Return the (x, y) coordinate for the center point of the cell that contains the specified text.  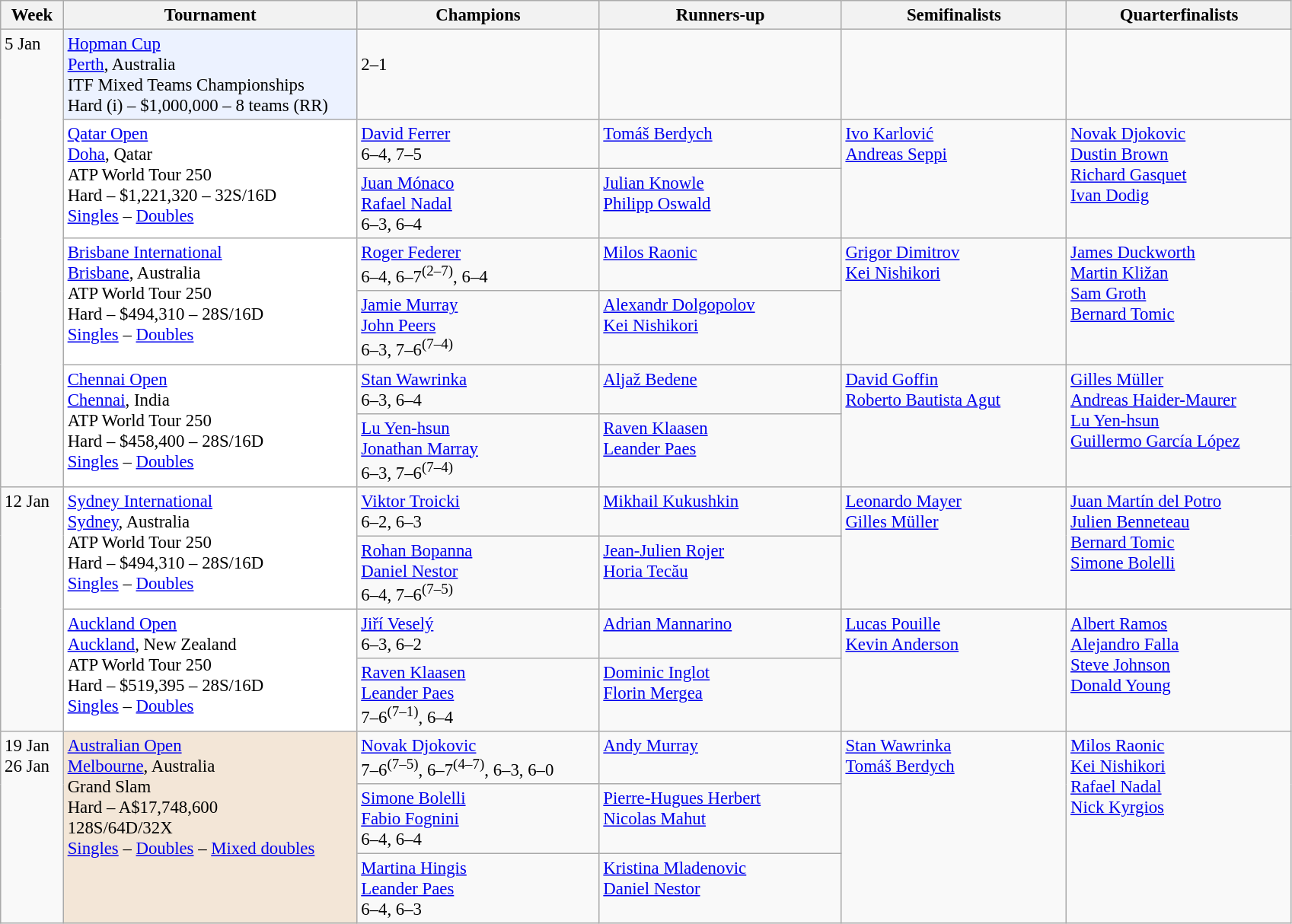
James Duckworth Martin Kližan Sam Groth Bernard Tomic (1179, 301)
Simone Bolelli Fabio Fognini6–4, 6–4 (478, 819)
Juan Martín del Potro Julien Benneteau Bernard Tomic Simone Bolelli (1179, 548)
Alexandr Dolgopolov Kei Nishikori (720, 327)
David Goffin Roberto Bautista Agut (954, 426)
Rohan Bopanna Daniel Nestor 6–4, 7–6(7–5) (478, 572)
Lu Yen-hsun Jonathan Marray6–3, 7–6(7–4) (478, 450)
Milos Raonic (720, 265)
Kristina Mladenovic Daniel Nestor (720, 889)
Auckland Open Auckland, New ZealandATP World Tour 250Hard – $519,395 – 28S/16D Singles – Doubles (210, 670)
Runners-up (720, 15)
Milos Raonic Kei Nishikori Rafael Nadal Nick Kyrgios (1179, 827)
Jiří Veselý 6–3, 6–2 (478, 633)
Hopman CupPerth, AustraliaITF Mixed Teams Championships Hard (i) – $1,000,000 – 8 teams (RR) (210, 75)
Champions (478, 15)
Tournament (210, 15)
Pierre-Hugues Herbert Nicolas Mahut (720, 819)
Adrian Mannarino (720, 633)
12 Jan (32, 609)
Leonardo Mayer Gilles Müller (954, 548)
Andy Murray (720, 758)
Semifinalists (954, 15)
Australian Open Melbourne, AustraliaGrand SlamHard – A$17,748,600128S/64D/32XSingles – Doubles – Mixed doubles (210, 827)
Dominic Inglot Florin Mergea (720, 695)
Mikhail Kukushkin (720, 511)
Albert Ramos Alejandro Falla Steve Johnson Donald Young (1179, 670)
Viktor Troicki 6–2, 6–3 (478, 511)
Raven Klaasen Leander Paes 7–6(7–1), 6–4 (478, 695)
Novak Djokovic 7–6(7–5), 6–7(4–7), 6–3, 6–0 (478, 758)
Martina Hingis Leander Paes6–4, 6–3 (478, 889)
Brisbane International Brisbane, AustraliaATP World Tour 250Hard – $494,310 – 28S/16DSingles – Doubles (210, 301)
Aljaž Bedene (720, 390)
Julian Knowle Philipp Oswald (720, 204)
Week (32, 15)
Stan Wawrinka Tomáš Berdych (954, 827)
Tomáš Berdych (720, 145)
Roger Federer 6–4, 6–7(2–7), 6–4 (478, 265)
David Ferrer 6–4, 7–5 (478, 145)
Grigor Dimitrov Kei Nishikori (954, 301)
Raven Klaasen Leander Paes (720, 450)
Ivo Karlović Andreas Seppi (954, 179)
Gilles Müller Andreas Haider-Maurer Lu Yen-hsun Guillermo García López (1179, 426)
Lucas Pouille Kevin Anderson (954, 670)
Qatar Open Doha, QatarATP World Tour 250Hard – $1,221,320 – 32S/16D Singles – Doubles (210, 179)
Sydney International Sydney, AustraliaATP World Tour 250Hard – $494,310 – 28S/16D Singles – Doubles (210, 548)
Novak Djokovic Dustin Brown Richard Gasquet Ivan Dodig (1179, 179)
Jean-Julien Rojer Horia Tecău (720, 572)
Quarterfinalists (1179, 15)
Stan Wawrinka 6–3, 6–4 (478, 390)
5 Jan (32, 259)
Chennai Open Chennai, IndiaATP World Tour 250Hard – $458,400 – 28S/16DSingles – Doubles (210, 426)
Juan Mónaco Rafael Nadal6–3, 6–4 (478, 204)
19 Jan26 Jan (32, 827)
2–1 (478, 75)
Jamie Murray John Peers 6–3, 7–6(7–4) (478, 327)
